Determine the (X, Y) coordinate at the center of the cell enclosing the given text.  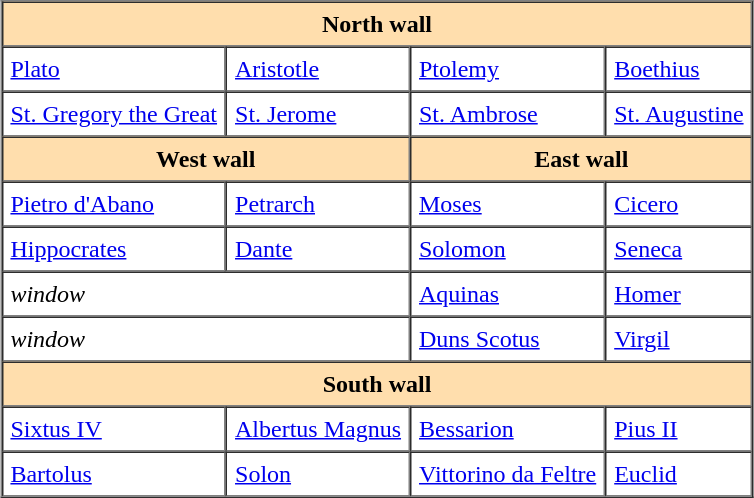
Bessarion (508, 428)
Virgil (678, 338)
Pius II (678, 428)
Seneca (678, 248)
Dante (318, 248)
Homer (678, 294)
North wall (376, 24)
St. Ambrose (508, 114)
Albertus Magnus (318, 428)
St. Augustine (678, 114)
Plato (114, 68)
South wall (376, 384)
Vittorino da Feltre (508, 474)
Pietro d'Abano (114, 204)
West wall (206, 158)
Ptolemy (508, 68)
Solon (318, 474)
Boethius (678, 68)
Petrarch (318, 204)
East wall (582, 158)
Sixtus IV (114, 428)
Aristotle (318, 68)
Moses (508, 204)
Euclid (678, 474)
Bartolus (114, 474)
St. Gregory the Great (114, 114)
Duns Scotus (508, 338)
Aquinas (508, 294)
St. Jerome (318, 114)
Cicero (678, 204)
Hippocrates (114, 248)
Solomon (508, 248)
